For the text-containing cell, return its midpoint in [X, Y] coordinate format. 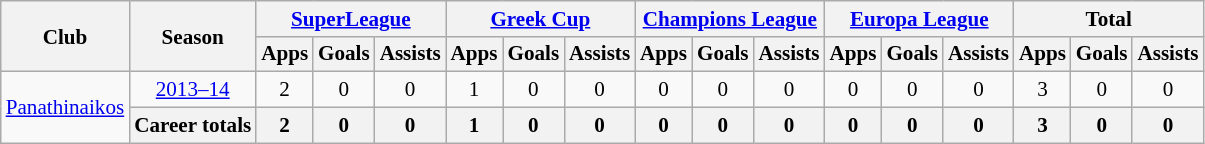
2013–14 [192, 90]
Season [192, 36]
Career totals [192, 124]
Club [65, 36]
SuperLeague [350, 18]
Europa League [920, 18]
Total [1108, 18]
Greek Cup [540, 18]
Champions League [730, 18]
Panathinaikos [65, 108]
